Detect which cell encompasses the target text, then output its (x, y) center coordinate. 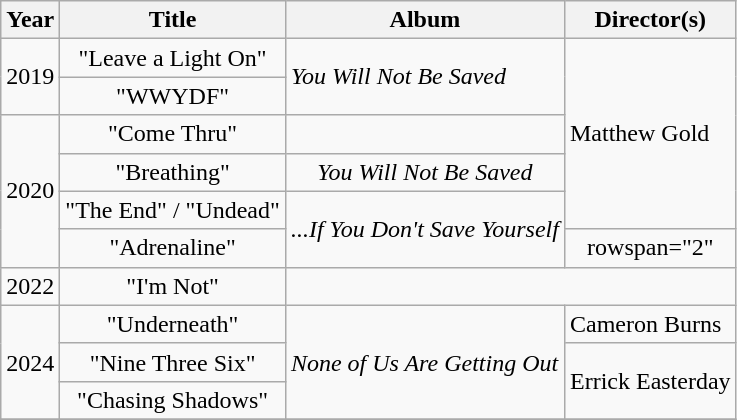
2019 (30, 77)
"WWYDF" (173, 96)
"Leave a Light On" (173, 58)
Album (424, 20)
"Come Thru" (173, 134)
"The End" / "Undead" (173, 210)
Errick Easterday (650, 381)
2022 (30, 286)
Matthew Gold (650, 134)
Title (173, 20)
"Adrenaline" (173, 248)
"Nine Three Six" (173, 362)
...If You Don't Save Yourself (424, 229)
2024 (30, 362)
"Underneath" (173, 324)
rowspan="2" (650, 248)
Year (30, 20)
None of Us Are Getting Out (424, 362)
2020 (30, 191)
Cameron Burns (650, 324)
"Chasing Shadows" (173, 400)
Director(s) (650, 20)
"Breathing" (173, 172)
"I'm Not" (173, 286)
